From the cell containing the given text, extract its center point as (x, y) coordinate. 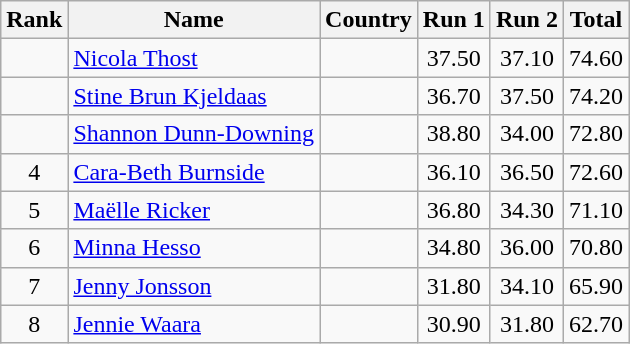
30.90 (454, 324)
7 (34, 286)
65.90 (596, 286)
Minna Hesso (194, 248)
71.10 (596, 210)
62.70 (596, 324)
Rank (34, 20)
Jennie Waara (194, 324)
36.00 (526, 248)
8 (34, 324)
6 (34, 248)
5 (34, 210)
36.10 (454, 172)
Stine Brun Kjeldaas (194, 96)
Cara-Beth Burnside (194, 172)
Country (369, 20)
Maëlle Ricker (194, 210)
34.10 (526, 286)
Nicola Thost (194, 58)
Shannon Dunn-Downing (194, 134)
74.60 (596, 58)
Jenny Jonsson (194, 286)
38.80 (454, 134)
34.80 (454, 248)
36.50 (526, 172)
Run 1 (454, 20)
72.80 (596, 134)
34.00 (526, 134)
36.70 (454, 96)
72.60 (596, 172)
34.30 (526, 210)
36.80 (454, 210)
Name (194, 20)
74.20 (596, 96)
Run 2 (526, 20)
70.80 (596, 248)
4 (34, 172)
37.10 (526, 58)
Total (596, 20)
